Search for the cell housing the specified text and yield its (X, Y) center coordinate. 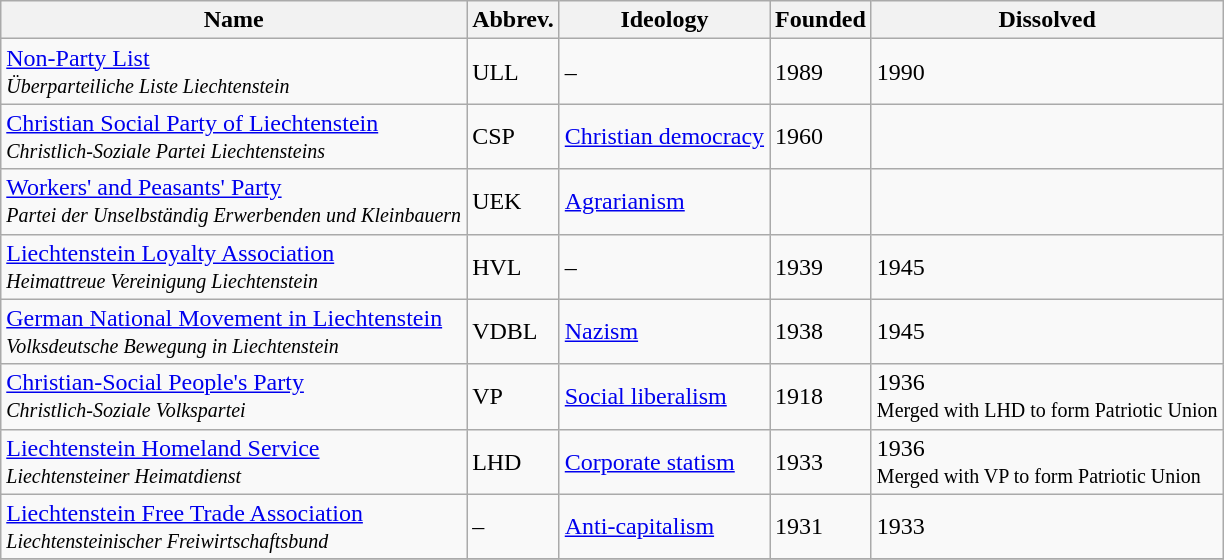
Liechtenstein Free Trade AssociationLiechtensteinischer Freiwirtschaftsbund (234, 526)
Agrarianism (664, 202)
1990 (1047, 72)
Liechtenstein Homeland ServiceLiechtensteiner Heimatdienst (234, 462)
1989 (821, 72)
1938 (821, 332)
HVL (514, 266)
Social liberalism (664, 396)
Abbrev. (514, 20)
1936Merged with VP to form Patriotic Union (1047, 462)
CSP (514, 136)
1931 (821, 526)
1939 (821, 266)
Founded (821, 20)
1918 (821, 396)
Name (234, 20)
1960 (821, 136)
UEK (514, 202)
Christian Social Party of LiechtensteinChristlich-Soziale Partei Liechtensteins (234, 136)
Nazism (664, 332)
Anti-capitalism (664, 526)
VDBL (514, 332)
Christian-Social People's PartyChristlich-Soziale Volkspartei (234, 396)
VP (514, 396)
Non-Party ListÜberparteiliche Liste Liechtenstein (234, 72)
Liechtenstein Loyalty AssociationHeimattreue Vereinigung Liechtenstein (234, 266)
German National Movement in LiechtensteinVolksdeutsche Bewegung in Liechtenstein (234, 332)
Ideology (664, 20)
1936Merged with LHD to form Patriotic Union (1047, 396)
LHD (514, 462)
Dissolved (1047, 20)
Corporate statism (664, 462)
Workers' and Peasants' PartyPartei der Unselbständig Erwerbenden und Kleinbauern (234, 202)
ULL (514, 72)
Christian democracy (664, 136)
